Output the [X, Y] coordinate of the center of the cell containing the given text.  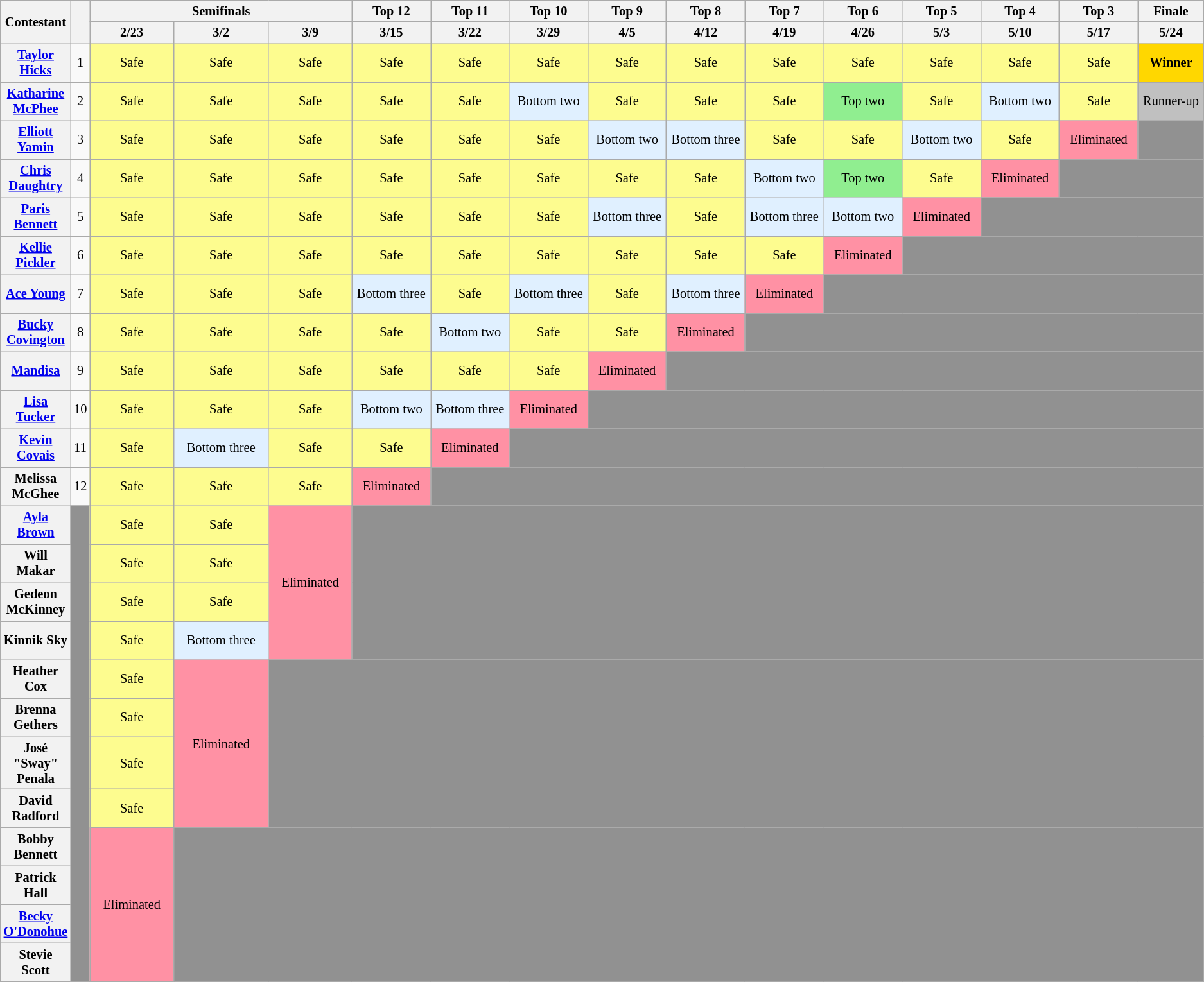
Elliott Yamin [36, 140]
Melissa McGhee [36, 487]
7 [80, 294]
Contestant [36, 22]
3/22 [470, 33]
Finale [1171, 11]
Semifinals [221, 11]
Will Makar [36, 564]
5/17 [1099, 33]
3/29 [548, 33]
3/9 [310, 33]
Ayla Brown [36, 525]
Taylor Hicks [36, 63]
Paris Bennett [36, 217]
1 [80, 63]
David Radford [36, 808]
9 [80, 371]
Patrick Hall [36, 885]
Top 4 [1020, 11]
Top 11 [470, 11]
Katharine McPhee [36, 101]
Top 12 [391, 11]
5/3 [941, 33]
Top 8 [706, 11]
Top 6 [863, 11]
12 [80, 487]
Top 7 [784, 11]
Stevie Scott [36, 962]
Bucky Covington [36, 332]
Top 9 [627, 11]
2/23 [132, 33]
Top 5 [941, 11]
5/10 [1020, 33]
Lisa Tucker [36, 409]
6 [80, 255]
5 [80, 217]
Kevin Covais [36, 448]
8 [80, 332]
Runner-up [1171, 101]
4 [80, 178]
3/15 [391, 33]
Mandisa [36, 371]
4/19 [784, 33]
Kinnik Sky [36, 641]
2 [80, 101]
3 [80, 140]
Brenna Gethers [36, 718]
Top 10 [548, 11]
4/26 [863, 33]
5/24 [1171, 33]
11 [80, 448]
Chris Daughtry [36, 178]
3/2 [221, 33]
Ace Young [36, 294]
10 [80, 409]
Heather Cox [36, 679]
4/5 [627, 33]
Bobby Bennett [36, 847]
Top 3 [1099, 11]
José "Sway" Penala [36, 763]
4/12 [706, 33]
Kellie Pickler [36, 255]
Becky O'Donohue [36, 924]
Winner [1171, 63]
Gedeon McKinney [36, 602]
